Return [X, Y] of the center of cell containing provided text 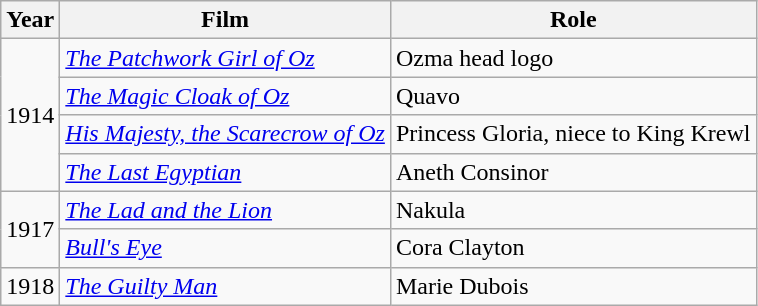
The Guilty Man [226, 286]
1917 [30, 229]
1914 [30, 115]
His Majesty, the Scarecrow of Oz [226, 134]
Role [573, 20]
The Lad and the Lion [226, 210]
The Patchwork Girl of Oz [226, 58]
Ozma head logo [573, 58]
Aneth Consinor [573, 172]
Cora Clayton [573, 248]
Quavo [573, 96]
Year [30, 20]
1918 [30, 286]
The Magic Cloak of Oz [226, 96]
Bull's Eye [226, 248]
The Last Egyptian [226, 172]
Princess Gloria, niece to King Krewl [573, 134]
Nakula [573, 210]
Marie Dubois [573, 286]
Film [226, 20]
